Pinpoint the cell where the given text exists, returning its (x, y) midpoint coordinate. 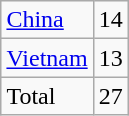
14 (110, 20)
Total (47, 96)
China (47, 20)
Vietnam (47, 58)
27 (110, 96)
13 (110, 58)
